Search for the cell housing the specified text and yield its (X, Y) center coordinate. 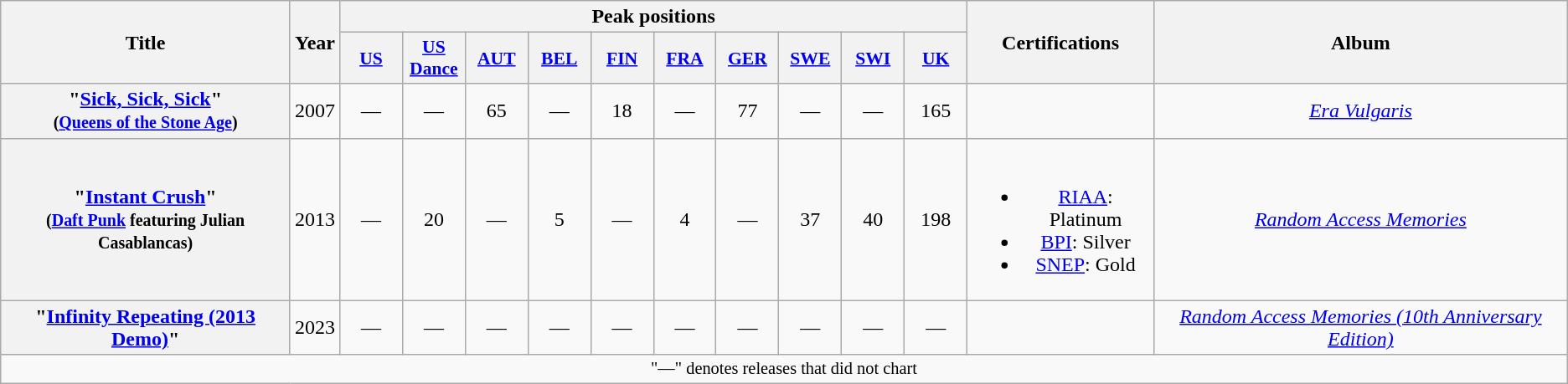
US (372, 59)
GER (747, 59)
"—" denotes releases that did not chart (784, 369)
65 (496, 110)
165 (936, 110)
37 (811, 219)
"Infinity Repeating (2013 Demo)" (146, 328)
SWE (811, 59)
4 (685, 219)
Peak positions (653, 17)
Title (146, 42)
UK (936, 59)
198 (936, 219)
FRA (685, 59)
RIAA: PlatinumBPI: SilverSNEP: Gold (1060, 219)
Random Access Memories (1361, 219)
USDance (434, 59)
AUT (496, 59)
Random Access Memories (10th Anniversary Edition) (1361, 328)
"Sick, Sick, Sick"(Queens of the Stone Age) (146, 110)
"Instant Crush"(Daft Punk featuring Julian Casablancas) (146, 219)
BEL (560, 59)
Certifications (1060, 42)
FIN (622, 59)
2007 (315, 110)
Era Vulgaris (1361, 110)
20 (434, 219)
Album (1361, 42)
SWI (873, 59)
2023 (315, 328)
5 (560, 219)
Year (315, 42)
40 (873, 219)
2013 (315, 219)
18 (622, 110)
77 (747, 110)
